Search for the cell housing the specified text and yield its [X, Y] center coordinate. 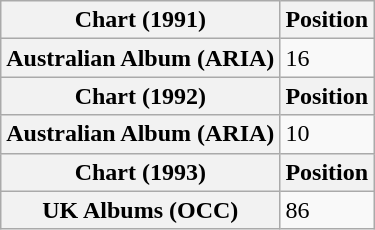
Chart (1992) [140, 96]
UK Albums (OCC) [140, 210]
Chart (1993) [140, 172]
86 [327, 210]
16 [327, 58]
10 [327, 134]
Chart (1991) [140, 20]
